Determine the (x, y) coordinate at the center of the cell enclosing the given text.  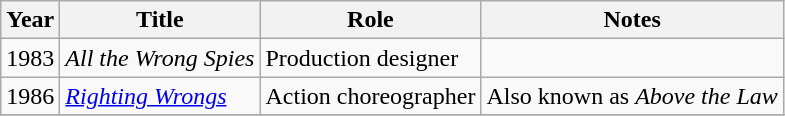
Title (160, 20)
Role (370, 20)
Righting Wrongs (160, 96)
Year (30, 20)
Also known as Above the Law (632, 96)
Notes (632, 20)
1986 (30, 96)
All the Wrong Spies (160, 58)
1983 (30, 58)
Action choreographer (370, 96)
Production designer (370, 58)
